Output the [x, y] coordinate of the center of the cell containing the given text.  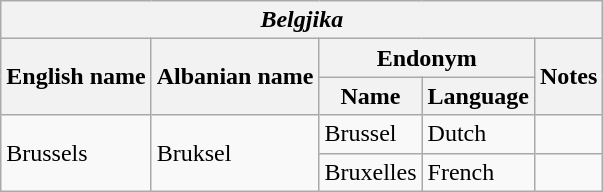
Brussels [76, 153]
Bruksel [235, 153]
French [478, 172]
Endonym [426, 58]
Name [370, 96]
English name [76, 77]
Dutch [478, 134]
Notes [568, 77]
Brussel [370, 134]
Bruxelles [370, 172]
Belgjika [302, 20]
Language [478, 96]
Albanian name [235, 77]
